Return the (x, y) coordinate for the center point of the cell that contains the specified text.  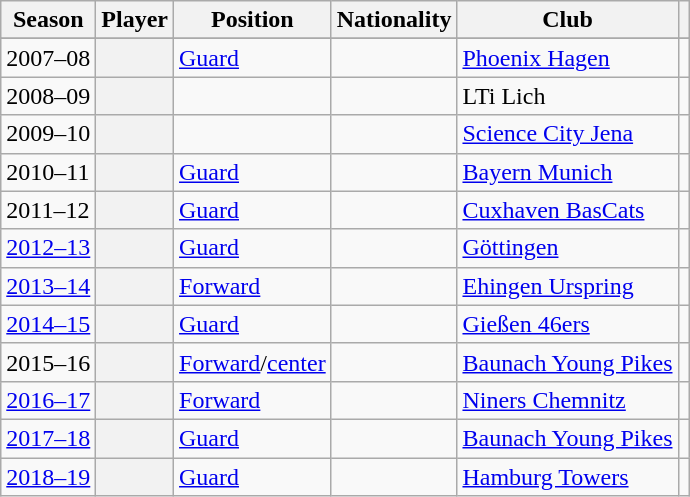
Niners Chemnitz (568, 400)
Phoenix Hagen (568, 58)
2012–13 (48, 248)
2011–12 (48, 210)
2015–16 (48, 362)
2016–17 (48, 400)
2010–11 (48, 172)
2018–19 (48, 477)
2007–08 (48, 58)
Position (253, 20)
Science City Jena (568, 134)
Cuxhaven BasCats (568, 210)
2014–15 (48, 324)
Season (48, 20)
Göttingen (568, 248)
2009–10 (48, 134)
Nationality (394, 20)
Forward/center (253, 362)
Hamburg Towers (568, 477)
Player (135, 20)
2008–09 (48, 96)
Ehingen Urspring (568, 286)
LTi Lich (568, 96)
Bayern Munich (568, 172)
Gießen 46ers (568, 324)
Club (568, 20)
2017–18 (48, 438)
2013–14 (48, 286)
